Find where the given text appears and provide that cell's center as [x, y] coordinate. 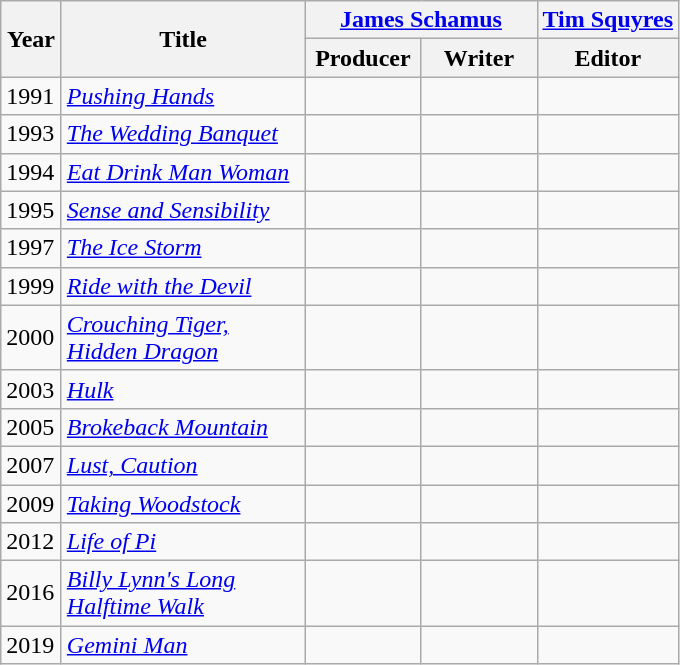
Brokeback Mountain [183, 427]
2019 [32, 645]
1995 [32, 210]
Writer [479, 58]
The Ice Storm [183, 248]
2012 [32, 542]
Producer [363, 58]
Billy Lynn's Long Halftime Walk [183, 594]
2016 [32, 594]
Ride with the Devil [183, 286]
Sense and Sensibility [183, 210]
Gemini Man [183, 645]
Pushing Hands [183, 96]
Hulk [183, 389]
Crouching Tiger, Hidden Dragon [183, 338]
Tim Squyres [608, 20]
James Schamus [421, 20]
1991 [32, 96]
1997 [32, 248]
Editor [608, 58]
2009 [32, 503]
Taking Woodstock [183, 503]
1993 [32, 134]
Title [183, 39]
2007 [32, 465]
2005 [32, 427]
Lust, Caution [183, 465]
2003 [32, 389]
1999 [32, 286]
Eat Drink Man Woman [183, 172]
1994 [32, 172]
The Wedding Banquet [183, 134]
Year [32, 39]
2000 [32, 338]
Life of Pi [183, 542]
